Determine the [X, Y] coordinate at the center of the cell enclosing the given text.  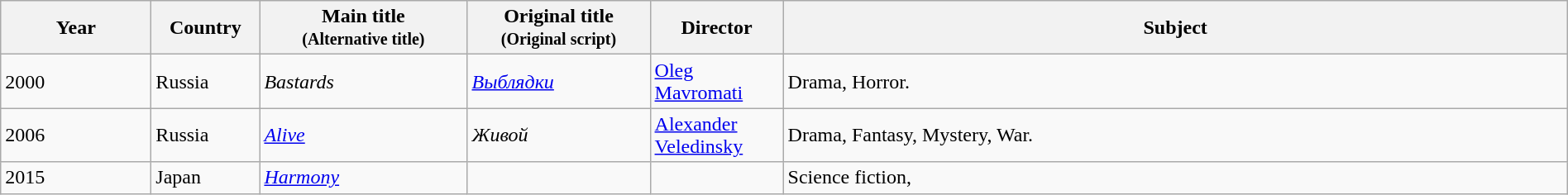
Oleg Mavromati [716, 81]
Director [716, 28]
Drama, Horror. [1175, 81]
Country [205, 28]
Main title(Alternative title) [364, 28]
Subject [1175, 28]
Живой [559, 136]
2006 [76, 136]
Alexander Veledinsky [716, 136]
Science fiction, [1175, 178]
Bastards [364, 81]
2000 [76, 81]
Original title(Original script) [559, 28]
Year [76, 28]
Japan [205, 178]
Alive [364, 136]
Harmony [364, 178]
Выблядки [559, 81]
2015 [76, 178]
Drama, Fantasy, Mystery, War. [1175, 136]
